Output the [x, y] coordinate of the center of the cell containing the given text.  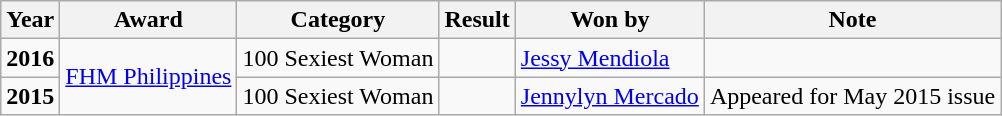
Result [477, 20]
2015 [30, 96]
Year [30, 20]
2016 [30, 58]
Appeared for May 2015 issue [852, 96]
Jessy Mendiola [610, 58]
Won by [610, 20]
Category [338, 20]
Note [852, 20]
Jennylyn Mercado [610, 96]
Award [148, 20]
FHM Philippines [148, 77]
